Pinpoint the cell where the given text exists, returning its (X, Y) midpoint coordinate. 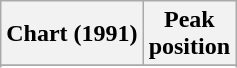
Chart (1991) (72, 34)
Peakposition (189, 34)
